Determine the (X, Y) coordinate at the center of the cell enclosing the given text.  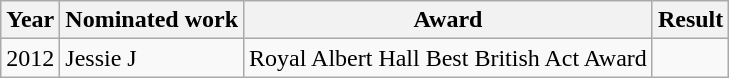
Nominated work (152, 20)
Result (690, 20)
Jessie J (152, 58)
Royal Albert Hall Best British Act Award (448, 58)
Award (448, 20)
Year (30, 20)
2012 (30, 58)
